Provide the (X, Y) coordinate of the cell's center where the given text is located.  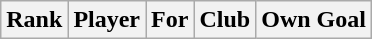
Player (107, 20)
Club (225, 20)
For (170, 20)
Own Goal (314, 20)
Rank (34, 20)
